Locate the cell with the specified text and output its [x, y] center coordinate. 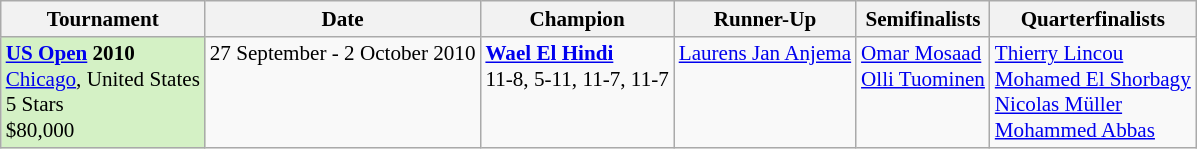
Thierry Lincou Mohamed El Shorbagy Nicolas Müller Mohammed Abbas [1093, 92]
Laurens Jan Anjema [765, 92]
Champion [576, 18]
US Open 2010 Chicago, United States5 Stars$80,000 [103, 92]
Semifinalists [923, 18]
Omar Mosaad Olli Tuominen [923, 92]
27 September - 2 October 2010 [343, 92]
Date [343, 18]
Quarterfinalists [1093, 18]
Runner-Up [765, 18]
Wael El Hindi11-8, 5-11, 11-7, 11-7 [576, 92]
Tournament [103, 18]
